Capture the cell that displays the provided text and extract its (X, Y) central coordinate. 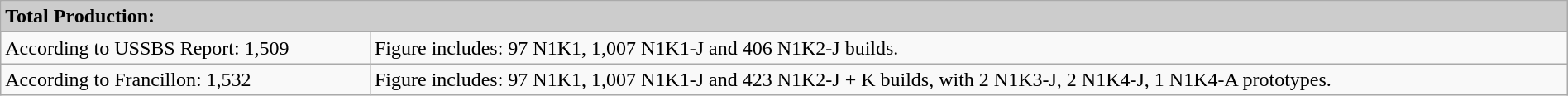
Figure includes: 97 N1K1, 1,007 N1K1-J and 406 N1K2-J builds. (968, 48)
Total Production: (784, 17)
According to Francillon: 1,532 (185, 79)
According to USSBS Report: 1,509 (185, 48)
Figure includes: 97 N1K1, 1,007 N1K1-J and 423 N1K2-J + K builds, with 2 N1K3-J, 2 N1K4-J, 1 N1K4-A prototypes. (968, 79)
